Capture the cell that displays the provided text and extract its [X, Y] central coordinate. 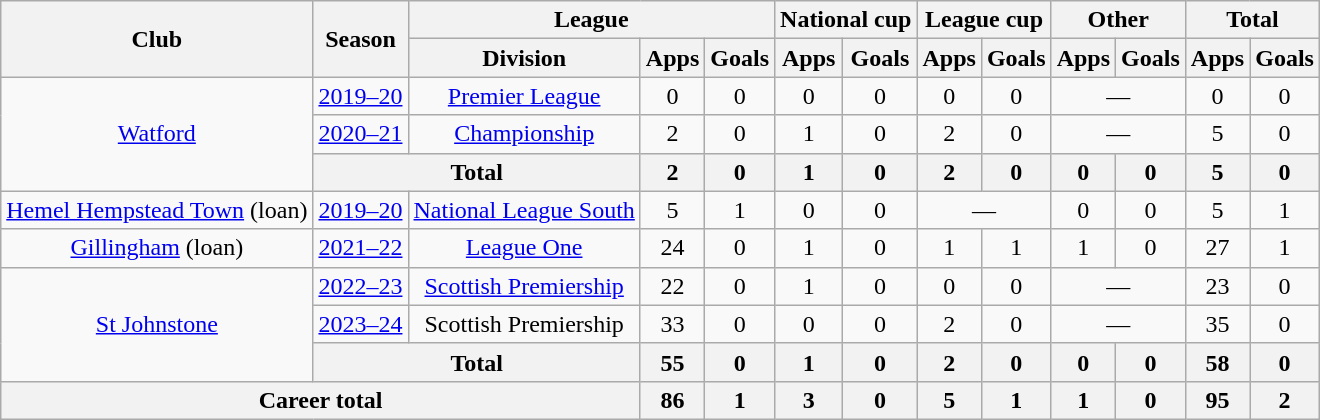
Watford [157, 134]
24 [672, 248]
League cup [984, 20]
55 [672, 362]
Hemel Hempstead Town (loan) [157, 210]
27 [1217, 248]
Other [1118, 20]
2022–23 [360, 286]
86 [672, 400]
22 [672, 286]
Club [157, 39]
League One [524, 248]
35 [1217, 324]
St Johnstone [157, 324]
2021–22 [360, 248]
Premier League [524, 96]
Career total [321, 400]
3 [809, 400]
23 [1217, 286]
League [592, 20]
Gillingham (loan) [157, 248]
58 [1217, 362]
2020–21 [360, 134]
Championship [524, 134]
Division [524, 58]
National cup [846, 20]
33 [672, 324]
National League South [524, 210]
2023–24 [360, 324]
Season [360, 39]
95 [1217, 400]
